Capture the cell that displays the provided text and extract its (X, Y) central coordinate. 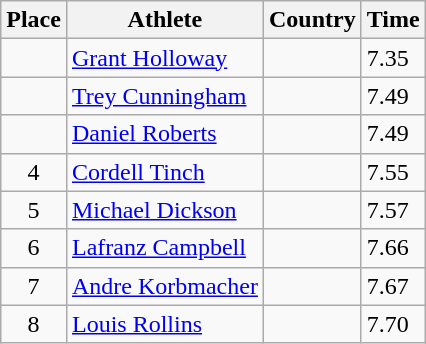
7.35 (393, 58)
Daniel Roberts (164, 134)
Time (393, 20)
4 (34, 172)
Cordell Tinch (164, 172)
5 (34, 210)
Louis Rollins (164, 324)
Andre Korbmacher (164, 286)
Country (312, 20)
7.67 (393, 286)
Grant Holloway (164, 58)
8 (34, 324)
7.66 (393, 248)
7.55 (393, 172)
7 (34, 286)
7.57 (393, 210)
7.70 (393, 324)
Place (34, 20)
Trey Cunningham (164, 96)
6 (34, 248)
Lafranz Campbell (164, 248)
Michael Dickson (164, 210)
Athlete (164, 20)
